Capture the cell that displays the provided text and extract its (X, Y) central coordinate. 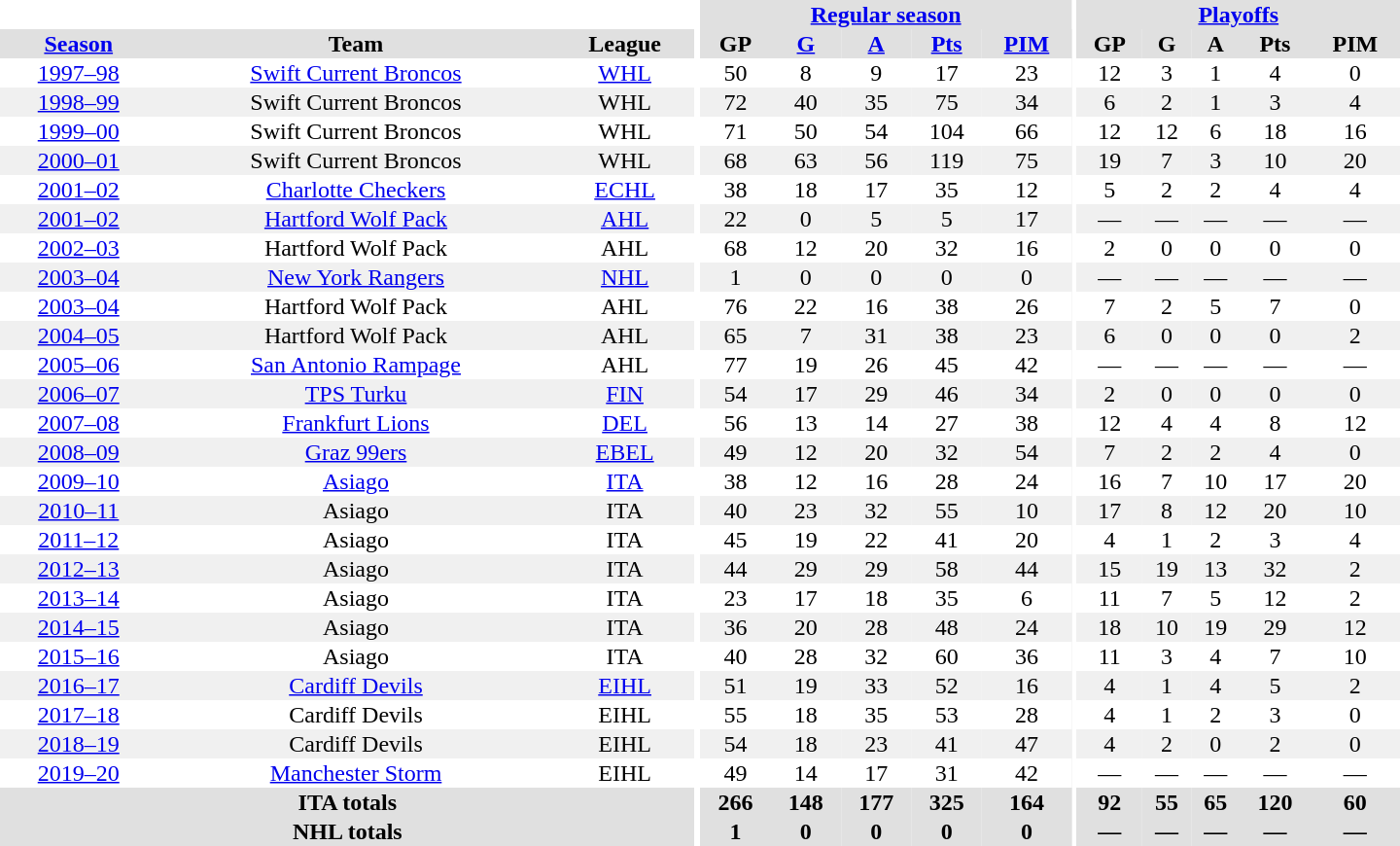
2011–12 (79, 540)
2017–18 (79, 715)
Team (356, 44)
148 (806, 802)
120 (1275, 802)
New York Rangers (356, 277)
2008–09 (79, 452)
325 (946, 802)
72 (735, 102)
ECHL (625, 190)
33 (876, 686)
1997–98 (79, 73)
2007–08 (79, 423)
Playoffs (1239, 15)
119 (946, 160)
177 (876, 802)
92 (1110, 802)
77 (735, 365)
2016–17 (79, 686)
2002–03 (79, 248)
2018–19 (79, 744)
TPS Turku (356, 394)
2006–07 (79, 394)
2013–14 (79, 598)
1999–00 (79, 131)
2010–11 (79, 511)
2019–20 (79, 773)
104 (946, 131)
9 (876, 73)
48 (946, 627)
66 (1027, 131)
27 (946, 423)
164 (1027, 802)
266 (735, 802)
2009–10 (79, 481)
San Antonio Rampage (356, 365)
46 (946, 394)
Manchester Storm (356, 773)
League (625, 44)
DEL (625, 423)
Charlotte Checkers (356, 190)
NHL totals (348, 831)
51 (735, 686)
2004–05 (79, 335)
52 (946, 686)
63 (806, 160)
1998–99 (79, 102)
58 (946, 569)
71 (735, 131)
2015–16 (79, 656)
76 (735, 306)
Frankfurt Lions (356, 423)
2000–01 (79, 160)
EBEL (625, 452)
47 (1027, 744)
15 (1110, 569)
Season (79, 44)
2012–13 (79, 569)
2014–15 (79, 627)
2005–06 (79, 365)
FIN (625, 394)
ITA totals (348, 802)
Graz 99ers (356, 452)
NHL (625, 277)
53 (946, 715)
Regular season (886, 15)
